Locate the cell with the specified text and output its [X, Y] center coordinate. 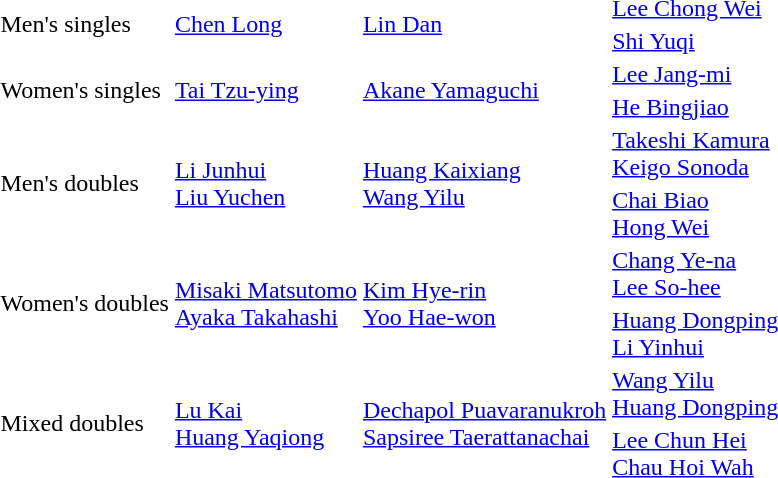
Li Junhui Liu Yuchen [266, 184]
Misaki Matsutomo Ayaka Takahashi [266, 304]
Huang Kaixiang Wang Yilu [484, 184]
Tai Tzu-ying [266, 90]
Kim Hye-rin Yoo Hae-won [484, 304]
Akane Yamaguchi [484, 90]
